Search for the cell housing the specified text and yield its [X, Y] center coordinate. 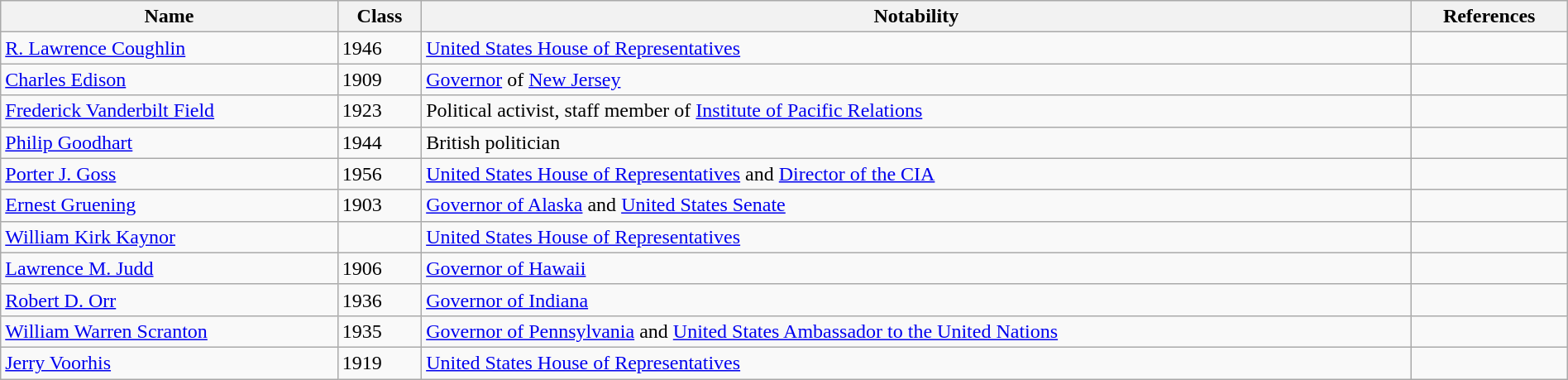
1944 [379, 142]
Ernest Gruening [169, 205]
Governor of Pennsylvania and United States Ambassador to the United Nations [916, 331]
William Warren Scranton [169, 331]
1909 [379, 79]
Governor of New Jersey [916, 79]
Governor of Hawaii [916, 268]
1946 [379, 48]
1936 [379, 300]
Frederick Vanderbilt Field [169, 111]
Governor of Alaska and United States Senate [916, 205]
Jerry Voorhis [169, 363]
Notability [916, 17]
Porter J. Goss [169, 174]
R. Lawrence Coughlin [169, 48]
Robert D. Orr [169, 300]
Name [169, 17]
1903 [379, 205]
Governor of Indiana [916, 300]
1923 [379, 111]
Philip Goodhart [169, 142]
1956 [379, 174]
1919 [379, 363]
Lawrence M. Judd [169, 268]
1906 [379, 268]
William Kirk Kaynor [169, 237]
Political activist, staff member of Institute of Pacific Relations [916, 111]
Charles Edison [169, 79]
1935 [379, 331]
Class [379, 17]
United States House of Representatives and Director of the CIA [916, 174]
References [1489, 17]
British politician [916, 142]
